For the text-containing cell, return its midpoint in [x, y] coordinate format. 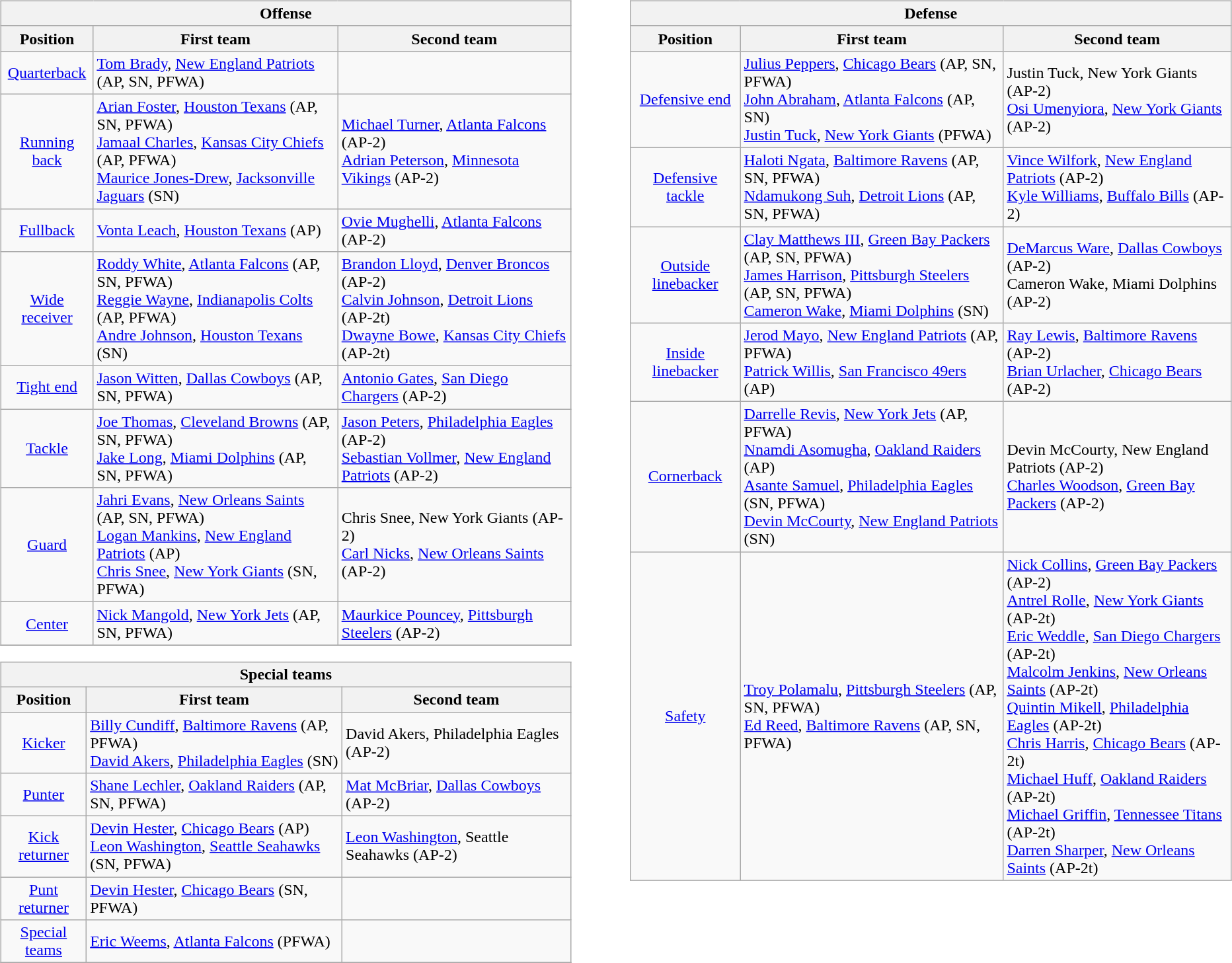
Jahri Evans, New Orleans Saints (AP, SN, PFWA) Logan Mankins, New England Patriots (AP)Chris Snee, New York Giants (SN, PFWA) [215, 545]
Kicker [44, 743]
Running back [47, 151]
Shane Lechler, Oakland Raiders (AP, SN, PFWA) [214, 794]
Vince Wilfork, New England Patriots (AP-2)Kyle Williams, Buffalo Bills (AP-2) [1117, 186]
Center [47, 624]
Defense [931, 13]
DeMarcus Ware, Dallas Cowboys (AP-2) Cameron Wake, Miami Dolphins (AP-2) [1117, 274]
Tom Brady, New England Patriots (AP, SN, PFWA) [215, 73]
Offense [286, 13]
Vonta Leach, Houston Texans (AP) [215, 230]
David Akers, Philadelphia Eagles (AP-2) [457, 743]
Tackle [47, 448]
Chris Snee, New York Giants (AP-2) Carl Nicks, New Orleans Saints (AP-2) [454, 545]
Eric Weems, Atlanta Falcons (PFWA) [214, 941]
Jerod Mayo, New England Patriots (AP, PFWA) Patrick Willis, San Francisco 49ers (AP) [872, 362]
Wide receiver [47, 309]
Jason Peters, Philadelphia Eagles (AP-2) Sebastian Vollmer, New England Patriots (AP-2) [454, 448]
Punter [44, 794]
Clay Matthews III, Green Bay Packers (AP, SN, PFWA)James Harrison, Pittsburgh Steelers (AP, SN, PFWA)Cameron Wake, Miami Dolphins (SN) [872, 274]
Devin McCourty, New England Patriots (AP-2) Charles Woodson, Green Bay Packers (AP-2) [1117, 477]
Jason Witten, Dallas Cowboys (AP, SN, PFWA) [215, 387]
Defensive tackle [685, 186]
Michael Turner, Atlanta Falcons (AP-2) Adrian Peterson, Minnesota Vikings (AP-2) [454, 151]
Joe Thomas, Cleveland Browns (AP, SN, PFWA)Jake Long, Miami Dolphins (AP, SN, PFWA) [215, 448]
Guard [47, 545]
Quarterback [47, 73]
Defensive end [685, 99]
Roddy White, Atlanta Falcons (AP, SN, PFWA)Reggie Wayne, Indianapolis Colts (AP, PFWA)Andre Johnson, Houston Texans (SN) [215, 309]
Mat McBriar, Dallas Cowboys (AP-2) [457, 794]
Devin Hester, Chicago Bears (SN, PFWA) [214, 899]
Kick returner [44, 847]
Inside linebacker [685, 362]
Devin Hester, Chicago Bears (AP) Leon Washington, Seattle Seahawks (SN, PFWA) [214, 847]
Tight end [47, 387]
Brandon Lloyd, Denver Broncos (AP-2) Calvin Johnson, Detroit Lions (AP-2t) Dwayne Bowe, Kansas City Chiefs (AP-2t) [454, 309]
Safety [685, 716]
Maurkice Pouncey, Pittsburgh Steelers (AP-2) [454, 624]
Cornerback [685, 477]
Leon Washington, Seattle Seahawks (AP-2) [457, 847]
Julius Peppers, Chicago Bears (AP, SN, PFWA)John Abraham, Atlanta Falcons (AP, SN)Justin Tuck, New York Giants (PFWA) [872, 99]
Ovie Mughelli, Atlanta Falcons (AP-2) [454, 230]
Haloti Ngata, Baltimore Ravens (AP, SN, PFWA)Ndamukong Suh, Detroit Lions (AP, SN, PFWA) [872, 186]
Arian Foster, Houston Texans (AP, SN, PFWA)Jamaal Charles, Kansas City Chiefs (AP, PFWA)Maurice Jones-Drew, Jacksonville Jaguars (SN) [215, 151]
Punt returner [44, 899]
Billy Cundiff, Baltimore Ravens (AP, PFWA) David Akers, Philadelphia Eagles (SN) [214, 743]
Ray Lewis, Baltimore Ravens (AP-2) Brian Urlacher, Chicago Bears (AP-2) [1117, 362]
Outside linebacker [685, 274]
Fullback [47, 230]
Troy Polamalu, Pittsburgh Steelers (AP, SN, PFWA)Ed Reed, Baltimore Ravens (AP, SN, PFWA) [872, 716]
Antonio Gates, San Diego Chargers (AP-2) [454, 387]
Justin Tuck, New York Giants (AP-2)Osi Umenyiora, New York Giants (AP-2) [1117, 99]
Nick Mangold, New York Jets (AP, SN, PFWA) [215, 624]
